Detect which cell encompasses the target text, then output its (x, y) center coordinate. 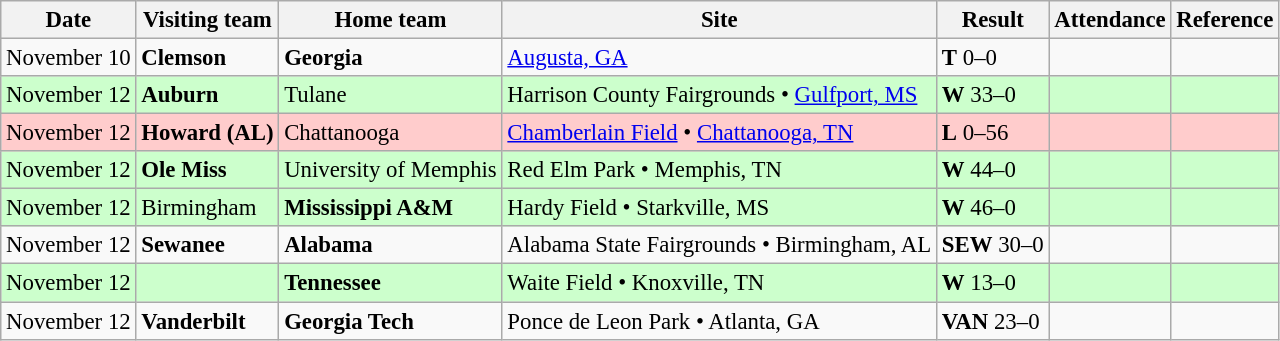
Howard (AL) (208, 133)
Ole Miss (208, 170)
W 13–0 (993, 283)
Sewanee (208, 245)
Alabama State Fairgrounds • Birmingham, AL (719, 245)
Auburn (208, 95)
Chattanooga (390, 133)
Georgia (390, 58)
L 0–56 (993, 133)
SEW 30–0 (993, 245)
Date (68, 20)
Georgia Tech (390, 321)
Home team (390, 20)
Tulane (390, 95)
Visiting team (208, 20)
Hardy Field • Starkville, MS (719, 208)
November 10 (68, 58)
W 44–0 (993, 170)
Alabama (390, 245)
VAN 23–0 (993, 321)
Harrison County Fairgrounds • Gulfport, MS (719, 95)
Tennessee (390, 283)
Red Elm Park • Memphis, TN (719, 170)
Site (719, 20)
Clemson (208, 58)
Waite Field • Knoxville, TN (719, 283)
Result (993, 20)
Chamberlain Field • Chattanooga, TN (719, 133)
Ponce de Leon Park • Atlanta, GA (719, 321)
Augusta, GA (719, 58)
Mississippi A&M (390, 208)
Attendance (1110, 20)
Reference (1225, 20)
Birmingham (208, 208)
W 46–0 (993, 208)
Vanderbilt (208, 321)
University of Memphis (390, 170)
T 0–0 (993, 58)
W 33–0 (993, 95)
